From the cell containing the given text, extract its center point as (X, Y) coordinate. 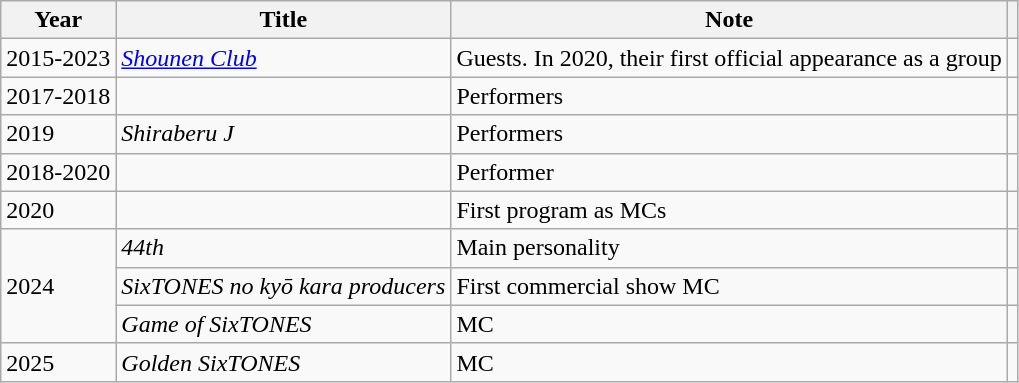
First commercial show MC (729, 286)
Shounen Club (284, 58)
2018-2020 (58, 172)
2020 (58, 210)
Note (729, 20)
44th (284, 248)
Main personality (729, 248)
Year (58, 20)
2017-2018 (58, 96)
Golden SixTONES (284, 362)
SixTONES no kyō kara producers (284, 286)
Title (284, 20)
Game of SixTONES (284, 324)
2024 (58, 286)
Shiraberu J (284, 134)
Performer (729, 172)
First program as MCs (729, 210)
2025 (58, 362)
2015-2023 (58, 58)
2019 (58, 134)
Guests. In 2020, their first official appearance as a group (729, 58)
